Return the [X, Y] coordinate for the center point of the cell that contains the specified text.  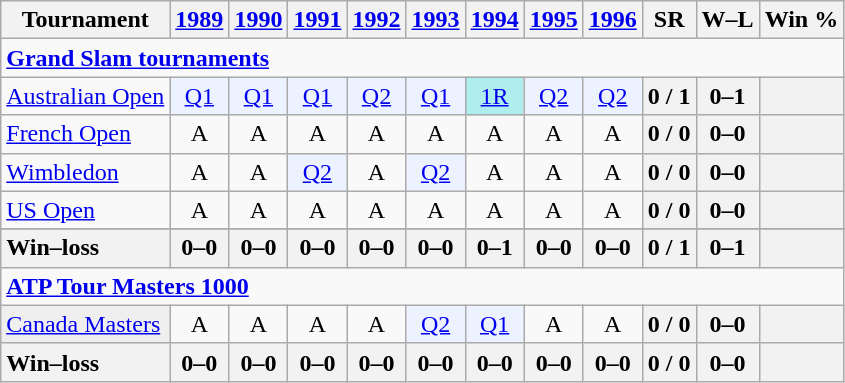
US Open [86, 210]
1996 [612, 20]
Australian Open [86, 96]
1992 [376, 20]
W–L [728, 20]
ATP Tour Masters 1000 [422, 286]
Canada Masters [86, 324]
1995 [554, 20]
1991 [318, 20]
1993 [436, 20]
SR [669, 20]
1990 [258, 20]
1R [494, 96]
French Open [86, 134]
Win % [802, 20]
Wimbledon [86, 172]
Grand Slam tournaments [422, 58]
Tournament [86, 20]
1989 [200, 20]
1994 [494, 20]
